From the cell containing the given text, extract its center point as (X, Y) coordinate. 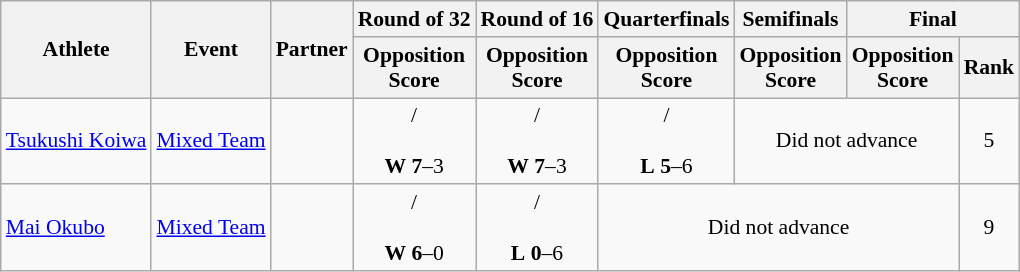
/ L 0–6 (538, 228)
Event (210, 50)
/ W 6–0 (414, 228)
Mai Okubo (76, 228)
9 (990, 228)
5 (990, 142)
Partner (312, 50)
/ L 5–6 (666, 142)
Quarterfinals (666, 19)
Semifinals (790, 19)
Rank (990, 68)
Round of 32 (414, 19)
Round of 16 (538, 19)
Tsukushi Koiwa (76, 142)
Final (934, 19)
Athlete (76, 50)
